Scan for the cell matching the given text and deliver its (X, Y) coordinate at center. 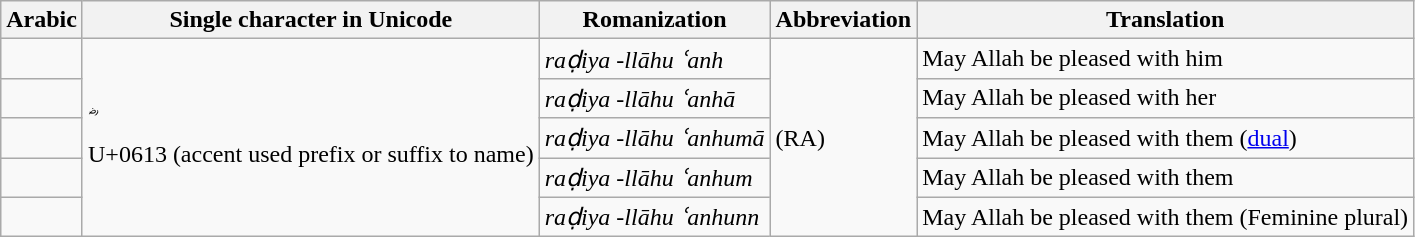
May Allah be pleased with him (1166, 59)
May Allah be pleased with her (1166, 98)
May Allah be pleased with them (Feminine plural) (1166, 217)
ؓU+0613 (accent used prefix or suffix to name) (310, 138)
Translation (1166, 20)
May Allah be pleased with them (1166, 178)
Single character in Unicode (310, 20)
raḍiya -llāhu ʿanhā (654, 98)
raḍiya -llāhu ʿanhunn (654, 217)
raḍiya -llāhu ʿanhumā (654, 138)
Arabic (42, 20)
Romanization (654, 20)
May Allah be pleased with them (dual) (1166, 138)
raḍiya -llāhu ʿanhum (654, 178)
raḍiya -llāhu ʿanh (654, 59)
Abbreviation (844, 20)
(RA) (844, 138)
